Determine the [X, Y] coordinate at the center of the cell enclosing the given text.  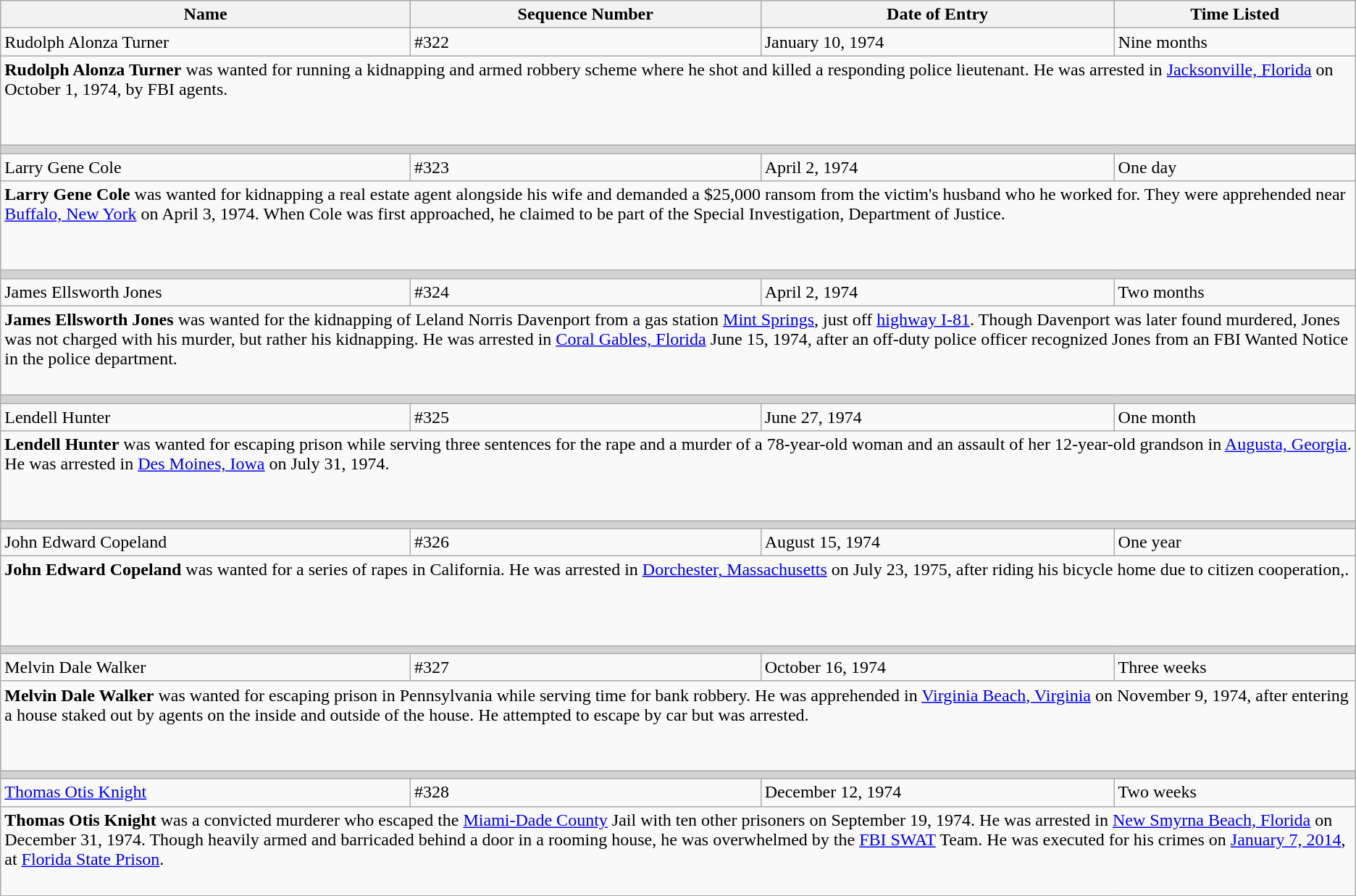
#325 [585, 417]
Sequence Number [585, 14]
One day [1234, 167]
Name [206, 14]
One year [1234, 543]
August 15, 1974 [937, 543]
#326 [585, 543]
#323 [585, 167]
John Edward Copeland [206, 543]
Three weeks [1234, 667]
#324 [585, 292]
#322 [585, 42]
Rudolph Alonza Turner [206, 42]
Melvin Dale Walker [206, 667]
June 27, 1974 [937, 417]
Nine months [1234, 42]
December 12, 1974 [937, 792]
January 10, 1974 [937, 42]
Time Listed [1234, 14]
Thomas Otis Knight [206, 792]
James Ellsworth Jones [206, 292]
Lendell Hunter [206, 417]
Larry Gene Cole [206, 167]
#327 [585, 667]
Date of Entry [937, 14]
Two weeks [1234, 792]
#328 [585, 792]
October 16, 1974 [937, 667]
One month [1234, 417]
Two months [1234, 292]
